Search for the cell housing the specified text and yield its [x, y] center coordinate. 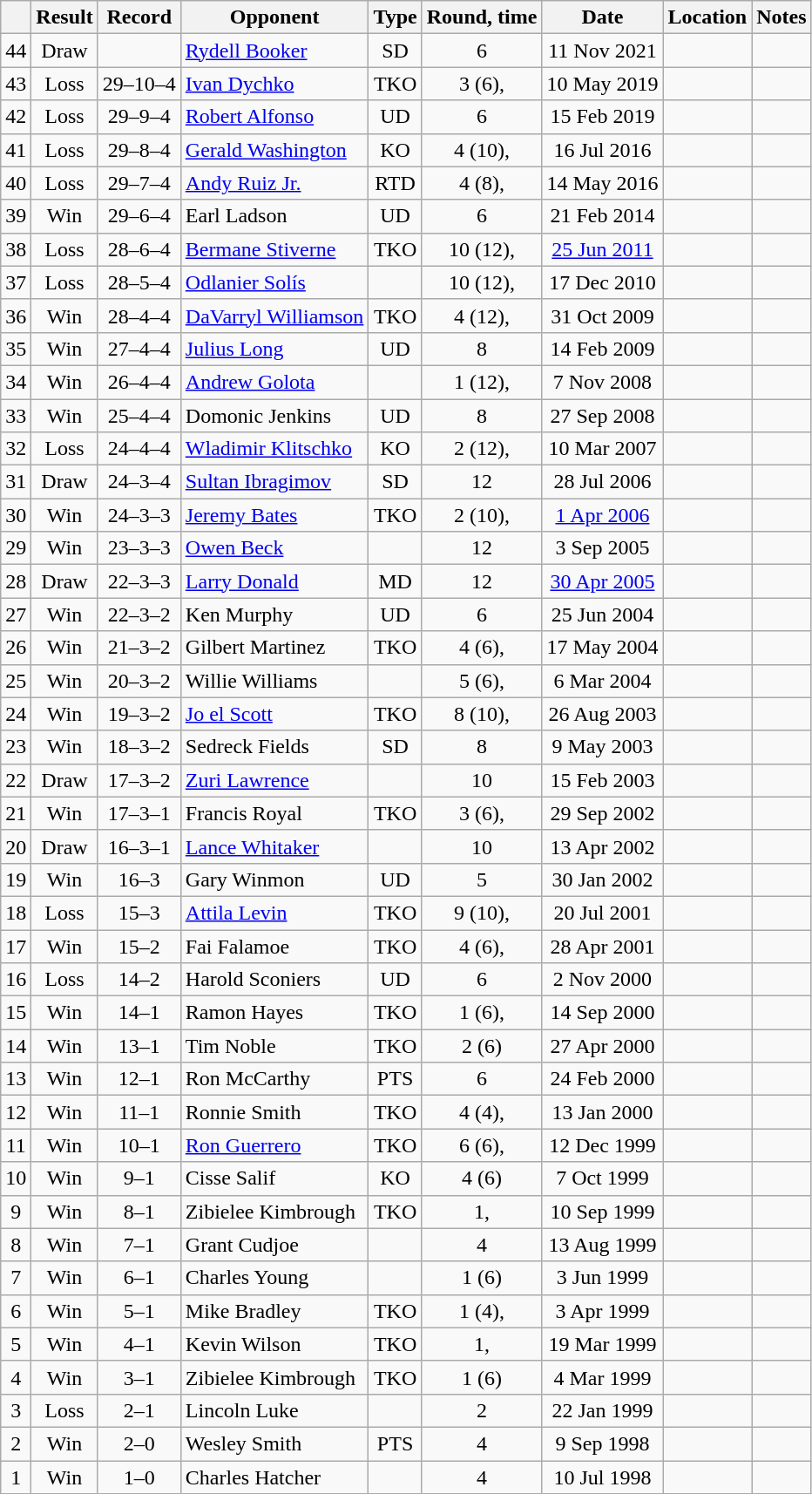
19 [16, 879]
24 Feb 2000 [603, 1079]
11 [16, 1145]
28–5–4 [139, 282]
10 May 2019 [603, 84]
Julius Long [274, 349]
Tim Noble [274, 1046]
7 Oct 1999 [603, 1178]
34 [16, 382]
40 [16, 183]
11–1 [139, 1112]
26 Aug 2003 [603, 714]
19 Mar 1999 [603, 1344]
30 Jan 2002 [603, 879]
2 Nov 2000 [603, 980]
24–4–4 [139, 449]
17 [16, 946]
2 (6) [482, 1046]
Zuri Lawrence [274, 780]
Round, time [482, 17]
24–3–4 [139, 482]
Result [64, 17]
Gary Winmon [274, 879]
Record [139, 17]
27 [16, 615]
27–4–4 [139, 349]
3 Sep 2005 [603, 548]
41 [16, 150]
Ivan Dychko [274, 84]
Type [396, 17]
12 Dec 1999 [603, 1145]
10 Mar 2007 [603, 449]
3 Jun 1999 [603, 1278]
29 Sep 2002 [603, 813]
Earl Ladson [274, 216]
Kevin Wilson [274, 1344]
14 [16, 1046]
22 [16, 780]
1 (12), [482, 382]
Willie Williams [274, 681]
33 [16, 416]
4 (6) [482, 1178]
28 Apr 2001 [603, 946]
3–1 [139, 1377]
4 (4), [482, 1112]
30 Apr 2005 [603, 581]
8–1 [139, 1212]
23–3–3 [139, 548]
4 Mar 1999 [603, 1377]
Domonic Jenkins [274, 416]
25 Jun 2004 [603, 615]
4–1 [139, 1344]
Andrew Golota [274, 382]
Jeremy Bates [274, 515]
10 Jul 1998 [603, 1477]
4 (12), [482, 316]
7 Nov 2008 [603, 382]
22–3–2 [139, 615]
13 [16, 1079]
21 [16, 813]
5 (6), [482, 681]
RTD [396, 183]
Owen Beck [274, 548]
7 [16, 1278]
17 May 2004 [603, 648]
15–3 [139, 913]
Ron McCarthy [274, 1079]
28 [16, 581]
25 [16, 681]
37 [16, 282]
26–4–4 [139, 382]
Fai Falamoe [274, 946]
1–0 [139, 1477]
19–3–2 [139, 714]
Sultan Ibragimov [274, 482]
28 Jul 2006 [603, 482]
16 [16, 980]
28–6–4 [139, 249]
29–7–4 [139, 183]
20 Jul 2001 [603, 913]
22 Jan 1999 [603, 1410]
23 [16, 747]
13–1 [139, 1046]
26 [16, 648]
Cisse Salif [274, 1178]
20–3–2 [139, 681]
14 Feb 2009 [603, 349]
32 [16, 449]
2 (12), [482, 449]
DaVarryl Williamson [274, 316]
Sedreck Fields [274, 747]
Ken Murphy [274, 615]
25–4–4 [139, 416]
16–3 [139, 879]
24–3–3 [139, 515]
3 [16, 1410]
20 [16, 846]
Andy Ruiz Jr. [274, 183]
Jo el Scott [274, 714]
1 (4), [482, 1311]
15–2 [139, 946]
14 Sep 2000 [603, 1013]
Ron Guerrero [274, 1145]
Notes [782, 17]
7–1 [139, 1245]
6 (6), [482, 1145]
27 Apr 2000 [603, 1046]
42 [16, 117]
12–1 [139, 1079]
Lance Whitaker [274, 846]
22–3–3 [139, 581]
9 [16, 1212]
Lincoln Luke [274, 1410]
MD [396, 581]
Wladimir Klitschko [274, 449]
18 [16, 913]
18–3–2 [139, 747]
38 [16, 249]
31 Oct 2009 [603, 316]
15 [16, 1013]
25 Jun 2011 [603, 249]
36 [16, 316]
9–1 [139, 1178]
30 [16, 515]
Charles Hatcher [274, 1477]
13 Apr 2002 [603, 846]
11 Nov 2021 [603, 51]
5–1 [139, 1311]
Charles Young [274, 1278]
2 (10), [482, 515]
6 Mar 2004 [603, 681]
Robert Alfonso [274, 117]
9 May 2003 [603, 747]
31 [16, 482]
Location [707, 17]
29 [16, 548]
1 [16, 1477]
Ramon Hayes [274, 1013]
29–10–4 [139, 84]
44 [16, 51]
39 [16, 216]
27 Sep 2008 [603, 416]
21 Feb 2014 [603, 216]
17 Dec 2010 [603, 282]
Opponent [274, 17]
Rydell Booker [274, 51]
Attila Levin [274, 913]
6–1 [139, 1278]
17–3–1 [139, 813]
8 (10), [482, 714]
14–2 [139, 980]
4 (10), [482, 150]
14 May 2016 [603, 183]
15 Feb 2003 [603, 780]
4 (8), [482, 183]
9 (10), [482, 913]
Bermane Stiverne [274, 249]
15 Feb 2019 [603, 117]
9 Sep 1998 [603, 1443]
3 Apr 1999 [603, 1311]
Gilbert Martinez [274, 648]
10–1 [139, 1145]
29–8–4 [139, 150]
13 Jan 2000 [603, 1112]
Larry Donald [274, 581]
Ronnie Smith [274, 1112]
24 [16, 714]
10 Sep 1999 [603, 1212]
2–0 [139, 1443]
1 Apr 2006 [603, 515]
Grant Cudjoe [274, 1245]
16 Jul 2016 [603, 150]
17–3–2 [139, 780]
Gerald Washington [274, 150]
21–3–2 [139, 648]
29–9–4 [139, 117]
28–4–4 [139, 316]
43 [16, 84]
1 (6), [482, 1013]
Odlanier Solís [274, 282]
Date [603, 17]
13 Aug 1999 [603, 1245]
16–3–1 [139, 846]
Francis Royal [274, 813]
14–1 [139, 1013]
Wesley Smith [274, 1443]
Mike Bradley [274, 1311]
35 [16, 349]
2–1 [139, 1410]
29–6–4 [139, 216]
Harold Sconiers [274, 980]
